Determine the [x, y] coordinate at the center of the cell enclosing the given text.  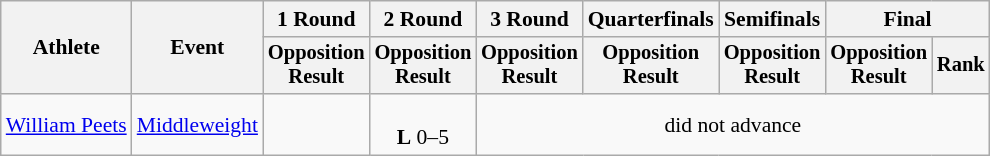
3 Round [530, 19]
Semifinals [772, 19]
1 Round [316, 19]
Quarterfinals [651, 19]
Event [198, 48]
William Peets [66, 124]
2 Round [424, 19]
Middleweight [198, 124]
Athlete [66, 48]
did not advance [732, 124]
L 0–5 [424, 124]
Rank [961, 66]
Final [907, 19]
